From the cell containing the given text, extract its center point as (x, y) coordinate. 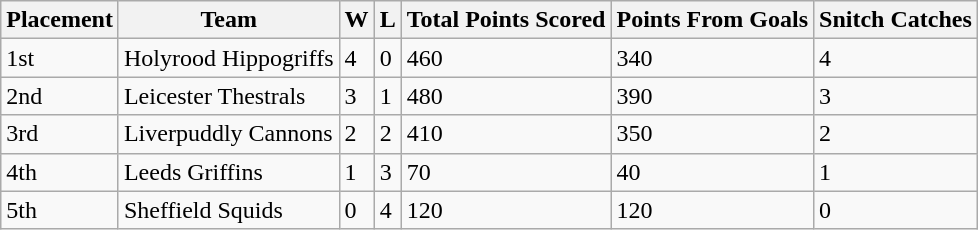
W (356, 20)
1st (60, 58)
70 (506, 172)
460 (506, 58)
L (388, 20)
2nd (60, 96)
Placement (60, 20)
Liverpuddly Cannons (228, 134)
Holyrood Hippogriffs (228, 58)
Team (228, 20)
Leeds Griffins (228, 172)
4th (60, 172)
5th (60, 210)
40 (712, 172)
Points From Goals (712, 20)
3rd (60, 134)
390 (712, 96)
410 (506, 134)
Total Points Scored (506, 20)
340 (712, 58)
Sheffield Squids (228, 210)
Snitch Catches (896, 20)
Leicester Thestrals (228, 96)
480 (506, 96)
350 (712, 134)
